Extract the [x, y] coordinate from the center of the cell holding the provided text.  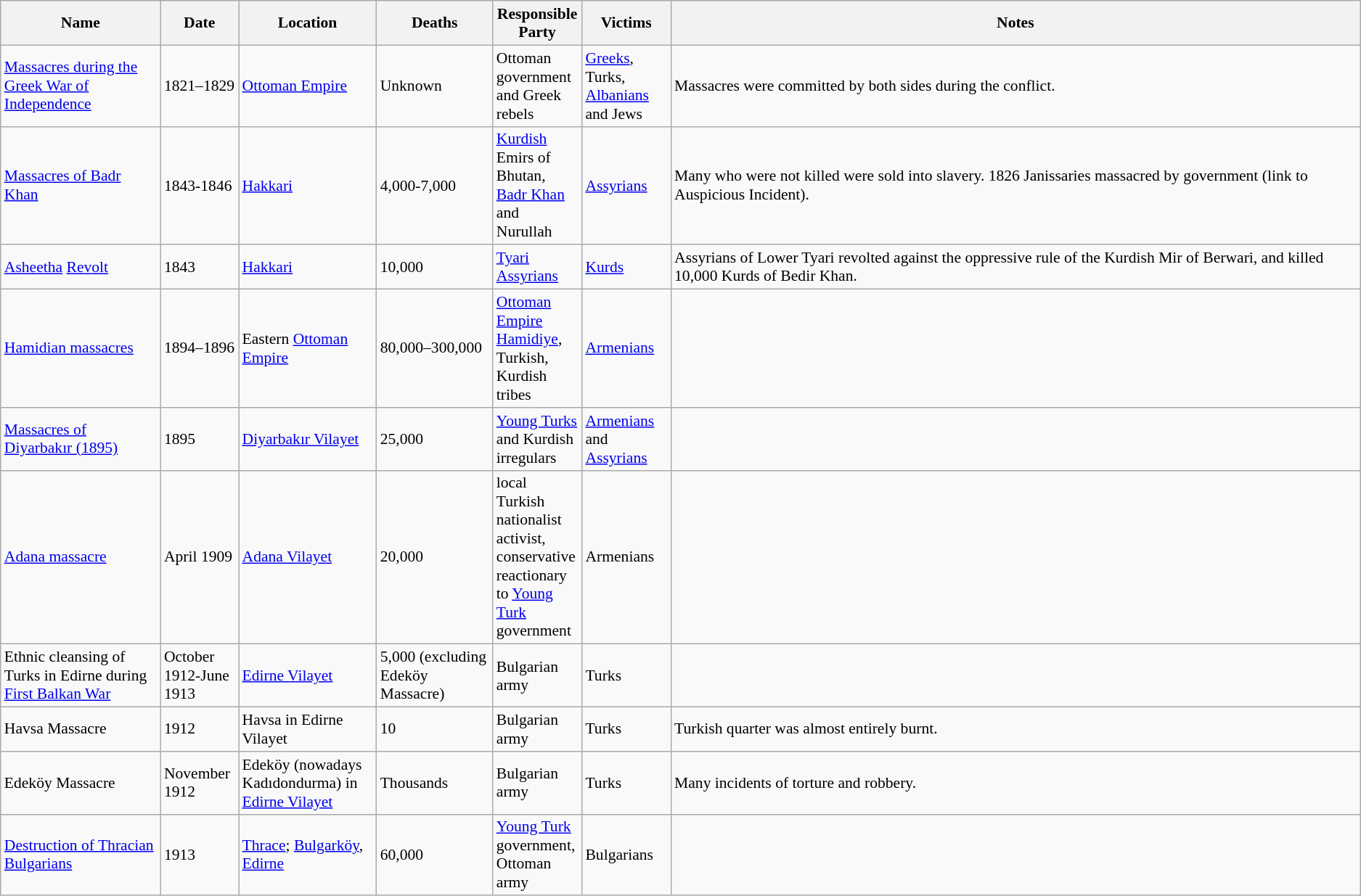
60,000 [435, 855]
Young Turks and Kurdish irregulars [537, 440]
Massacres of Badr Khan [81, 186]
Asheetha Revolt [81, 267]
Eastern Ottoman Empire [307, 348]
Destruction of Thracian Bulgarians [81, 855]
Edirne Vilayet [307, 676]
1894–1896 [200, 348]
Victims [626, 23]
April 1909 [200, 557]
Diyarbakır Vilayet [307, 440]
Responsible Party [537, 23]
local Turkish nationalist activist, conservative reactionary to Young Turk government [537, 557]
Hamidian massacres [81, 348]
Kurdish Emirs of Bhutan, Badr Khan and Nurullah [537, 186]
Edeköy Massacre [81, 784]
20,000 [435, 557]
Kurds [626, 267]
4,000-7,000 [435, 186]
Tyari Assyrians [537, 267]
Turkish quarter was almost entirely burnt. [1015, 730]
Many incidents of torture and robbery. [1015, 784]
1912 [200, 730]
Edeköy (nowadays Kadıdondurma) in Edirne Vilayet [307, 784]
Deaths [435, 23]
Assyrians of Lower Tyari revolted against the oppressive rule of the Kurdish Mir of Berwari, and killed 10,000 Kurds of Bedir Khan. [1015, 267]
Date [200, 23]
1843-1846 [200, 186]
Unknown [435, 86]
5,000 (excluding Edeköy Massacre) [435, 676]
Greeks, Turks, Albanians and Jews [626, 86]
80,000–300,000 [435, 348]
Location [307, 23]
25,000 [435, 440]
Massacres were committed by both sides during the conflict. [1015, 86]
Adana Vilayet [307, 557]
Bulgarians [626, 855]
Massacres of Diyarbakır (1895) [81, 440]
Havsa Massacre [81, 730]
1821–1829 [200, 86]
Thrace; Bulgarköy, Edirne [307, 855]
October 1912-June 1913 [200, 676]
Many who were not killed were sold into slavery. 1826 Janissaries massacred by government (link to Auspicious Incident). [1015, 186]
10,000 [435, 267]
Adana massacre [81, 557]
Armenians and Assyrians [626, 440]
Ethnic cleansing of Turks in Edirne during First Balkan War [81, 676]
1895 [200, 440]
Ottoman Empire [307, 86]
Ottoman EmpireHamidiye,Turkish, Kurdish tribes [537, 348]
Ottoman government and Greek rebels [537, 86]
Young Turk government, Ottoman army [537, 855]
Name [81, 23]
1843 [200, 267]
Havsa in Edirne Vilayet [307, 730]
Thousands [435, 784]
Massacres during the Greek War of Independence [81, 86]
Assyrians [626, 186]
November 1912 [200, 784]
Notes [1015, 23]
10 [435, 730]
1913 [200, 855]
